From the cell containing the given text, extract its center point as [X, Y] coordinate. 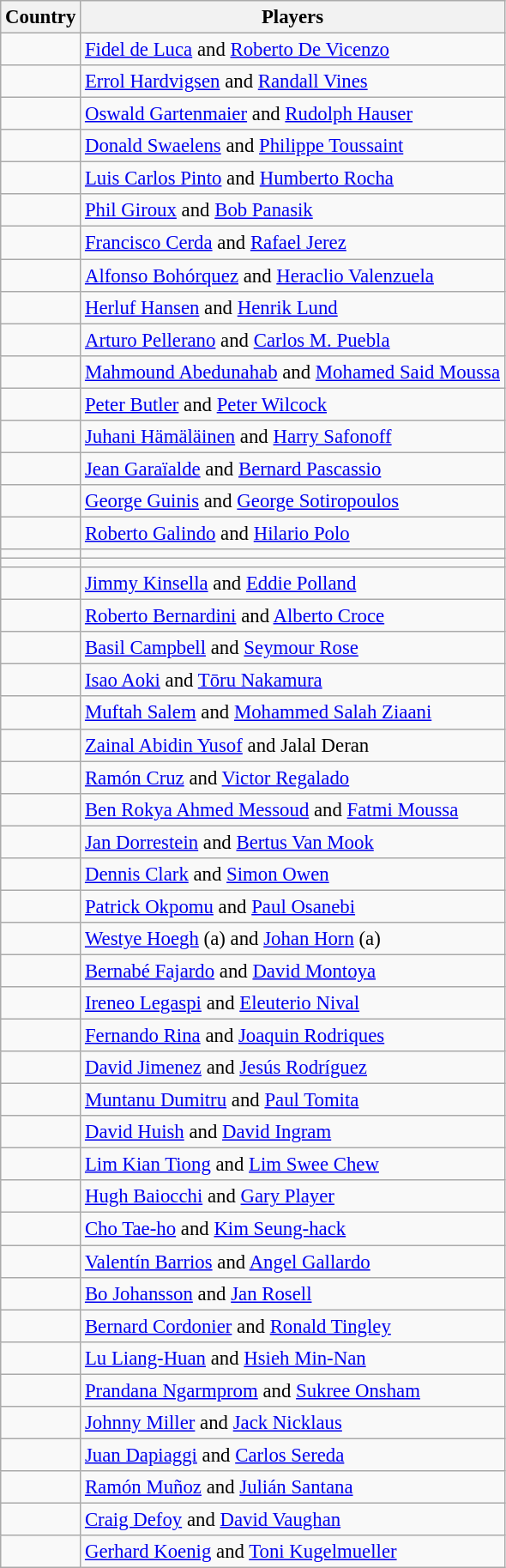
Fidel de Luca and Roberto De Vicenzo [293, 50]
Luis Carlos Pinto and Humberto Rocha [293, 179]
Cho Tae-ho and Kim Seung-hack [293, 1229]
Johnny Miller and Jack Nicklaus [293, 1423]
Bernabé Fajardo and David Montoya [293, 971]
Dennis Clark and Simon Owen [293, 875]
Donald Swaelens and Philippe Toussaint [293, 146]
Lu Liang-Huan and Hsieh Min-Nan [293, 1358]
Westye Hoegh (a) and Johan Horn (a) [293, 939]
Francisco Cerda and Rafael Jerez [293, 243]
Hugh Baiocchi and Gary Player [293, 1197]
Ireneo Legaspi and Eleuterio Nival [293, 1003]
Craig Defoy and David Vaughan [293, 1519]
Juhani Hämäläinen and Harry Safonoff [293, 437]
Isao Aoki and Tōru Nakamura [293, 681]
Phil Giroux and Bob Panasik [293, 210]
Players [293, 17]
Bernard Cordonier and Ronald Tingley [293, 1326]
Bo Johansson and Jan Rosell [293, 1293]
Country [41, 17]
Ben Rokya Ahmed Messoud and Fatmi Moussa [293, 809]
Fernando Rina and Joaquin Rodriques [293, 1036]
Valentín Barrios and Angel Gallardo [293, 1262]
Errol Hardvigsen and Randall Vines [293, 82]
Oswald Gartenmaier and Rudolph Hauser [293, 114]
Jimmy Kinsella and Eddie Polland [293, 584]
George Guinis and George Sotiropoulos [293, 501]
Ramón Cruz and Victor Regalado [293, 778]
Jean Garaïalde and Bernard Pascassio [293, 469]
Zainal Abidin Yusof and Jalal Deran [293, 745]
Basil Campbell and Seymour Rose [293, 648]
Patrick Okpomu and Paul Osanebi [293, 906]
Lim Kian Tiong and Lim Swee Chew [293, 1165]
Juan Dapiaggi and Carlos Sereda [293, 1455]
Herluf Hansen and Henrik Lund [293, 307]
Jan Dorrestein and Bertus Van Mook [293, 842]
Ramón Muñoz and Julián Santana [293, 1487]
Muftah Salem and Mohammed Salah Ziaani [293, 713]
Gerhard Koenig and Toni Kugelmueller [293, 1552]
David Huish and David Ingram [293, 1132]
Alfonso Bohórquez and Heraclio Valenzuela [293, 275]
David Jimenez and Jesús Rodríguez [293, 1068]
Arturo Pellerano and Carlos M. Puebla [293, 340]
Prandana Ngarmprom and Sukree Onsham [293, 1390]
Muntanu Dumitru and Paul Tomita [293, 1100]
Peter Butler and Peter Wilcock [293, 404]
Roberto Bernardini and Alberto Croce [293, 616]
Roberto Galindo and Hilario Polo [293, 533]
Mahmound Abedunahab and Mohamed Said Moussa [293, 372]
